Identify which cell holds the provided text, then report its (X, Y) central coordinate. 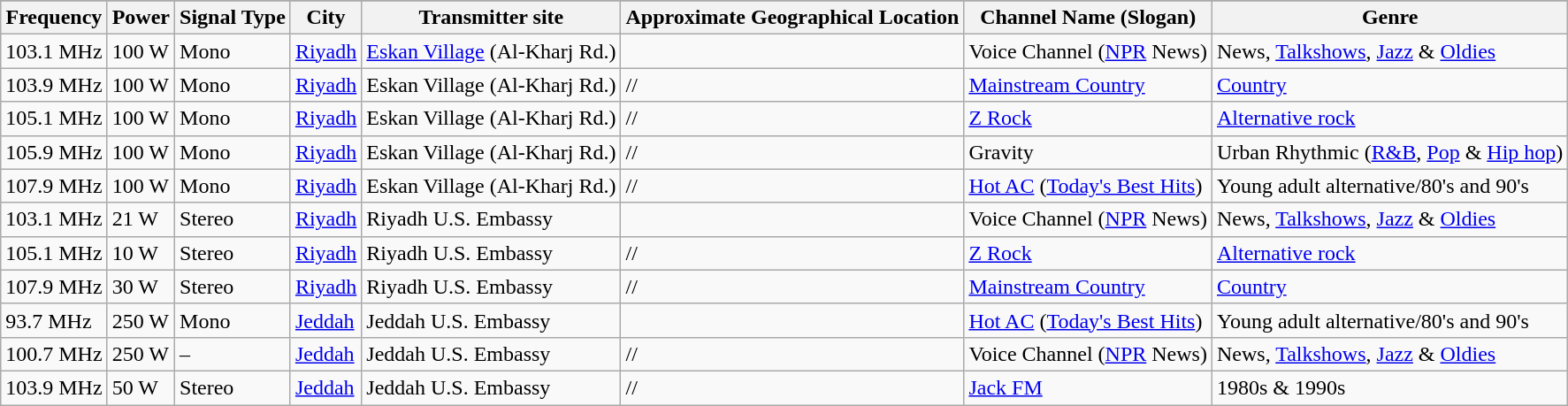
Approximate Geographical Location (792, 18)
10 W (141, 253)
50 W (141, 387)
Frequency (54, 18)
Gravity (1088, 152)
105.9 MHz (54, 152)
93.7 MHz (54, 320)
Signal Type (233, 18)
Jack FM (1088, 387)
Channel Name (Slogan) (1088, 18)
City (325, 18)
Genre (1389, 18)
Power (141, 18)
Urban Rhythmic (R&B, Pop & Hip hop) (1389, 152)
30 W (141, 287)
1980s & 1990s (1389, 387)
100.7 MHz (54, 354)
– (233, 354)
21 W (141, 219)
Transmitter site (492, 18)
